From the cell containing the given text, extract its center point as (x, y) coordinate. 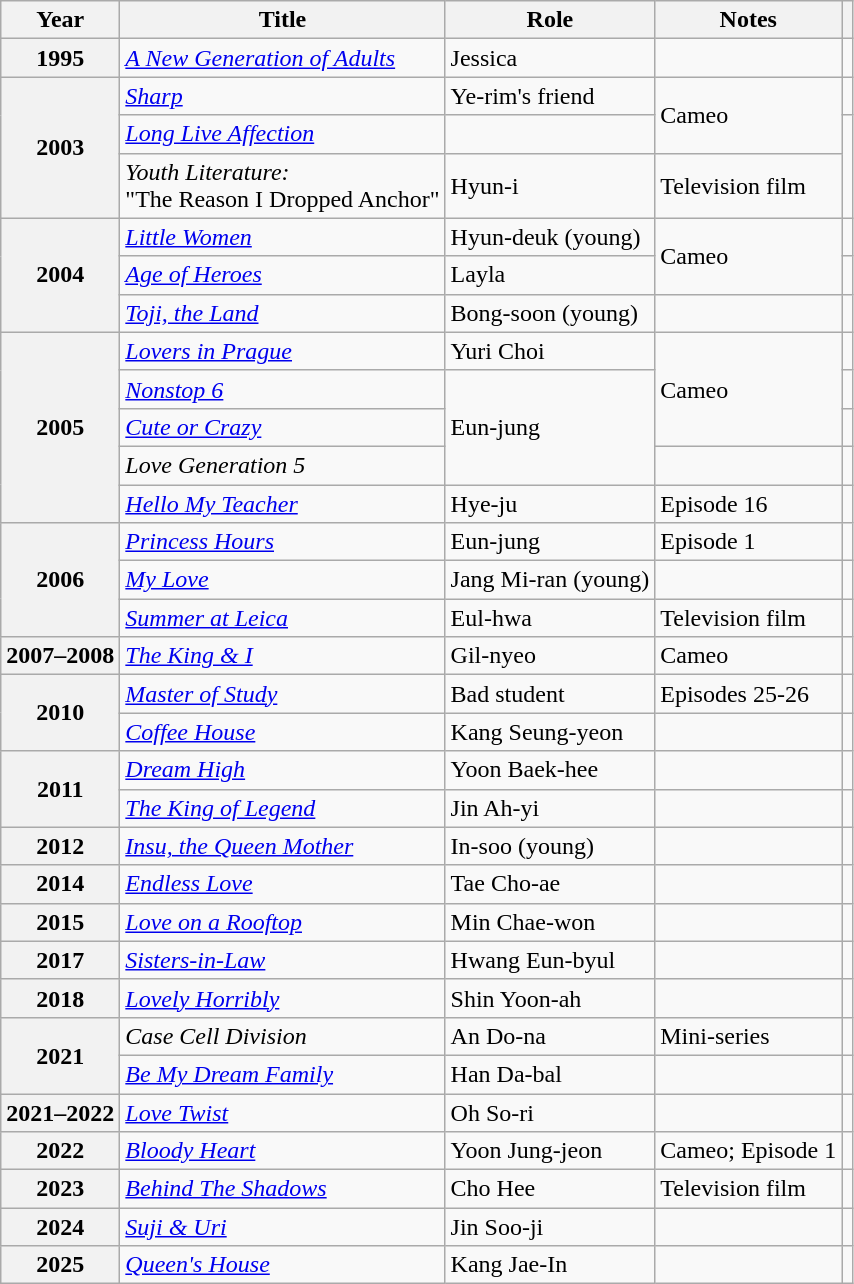
Kang Jae-In (550, 1265)
Role (550, 20)
Behind The Shadows (282, 1189)
Love on a Rooftop (282, 922)
Nonstop 6 (282, 389)
Bad student (550, 694)
Bong-soon (young) (550, 313)
Eul-hwa (550, 618)
Love Generation 5 (282, 465)
2025 (60, 1265)
2015 (60, 922)
Coffee House (282, 732)
2018 (60, 998)
The King of Legend (282, 808)
Love Twist (282, 1113)
Mini-series (748, 1036)
Gil-nyeo (550, 656)
2003 (60, 148)
Sharp (282, 96)
An Do-na (550, 1036)
Princess Hours (282, 542)
Little Women (282, 237)
2021 (60, 1055)
2023 (60, 1189)
2024 (60, 1227)
2017 (60, 960)
2022 (60, 1151)
Cute or Crazy (282, 427)
Year (60, 20)
Summer at Leica (282, 618)
Tae Cho-ae (550, 884)
In-soo (young) (550, 846)
Shin Yoon-ah (550, 998)
Case Cell Division (282, 1036)
Episode 16 (748, 503)
Be My Dream Family (282, 1074)
Episodes 25-26 (748, 694)
Oh So-ri (550, 1113)
Age of Heroes (282, 275)
2011 (60, 789)
Title (282, 20)
Notes (748, 20)
Yoon Baek-hee (550, 770)
Hye-ju (550, 503)
Jang Mi-ran (young) (550, 580)
Queen's House (282, 1265)
Hwang Eun-byul (550, 960)
Suji & Uri (282, 1227)
The King & I (282, 656)
2007–2008 (60, 656)
2012 (60, 846)
Episode 1 (748, 542)
Master of Study (282, 694)
Layla (550, 275)
Ye-rim's friend (550, 96)
Endless Love (282, 884)
Hello My Teacher (282, 503)
Lovely Horribly (282, 998)
Insu, the Queen Mother (282, 846)
My Love (282, 580)
Toji, the Land (282, 313)
2014 (60, 884)
Kang Seung-yeon (550, 732)
Yuri Choi (550, 351)
Jin Soo-ji (550, 1227)
Min Chae-won (550, 922)
Han Da-bal (550, 1074)
Youth Literature:"The Reason I Dropped Anchor" (282, 186)
A New Generation of Adults (282, 58)
Jessica (550, 58)
2005 (60, 427)
Long Live Affection (282, 134)
2010 (60, 713)
Hyun-deuk (young) (550, 237)
Hyun-i (550, 186)
Yoon Jung-jeon (550, 1151)
2004 (60, 275)
Bloody Heart (282, 1151)
Dream High (282, 770)
1995 (60, 58)
Jin Ah-yi (550, 808)
Sisters-in-Law (282, 960)
2006 (60, 580)
Cho Hee (550, 1189)
Cameo; Episode 1 (748, 1151)
2021–2022 (60, 1113)
Lovers in Prague (282, 351)
